Capture the cell that displays the provided text and extract its [X, Y] central coordinate. 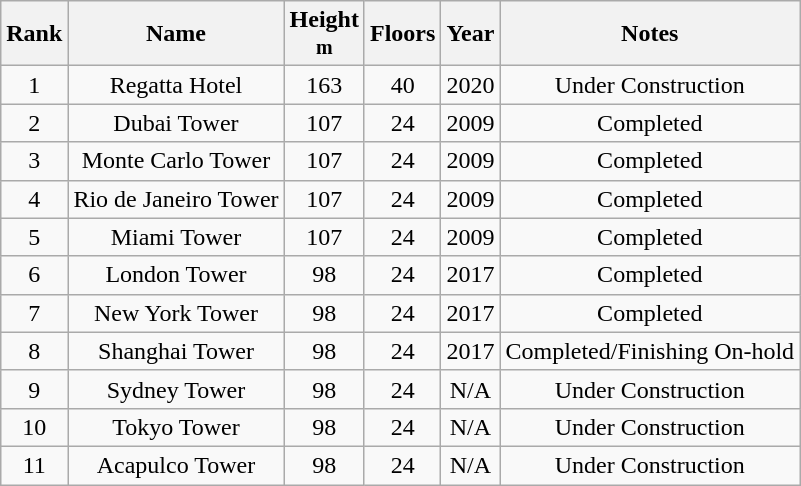
7 [34, 313]
5 [34, 237]
10 [34, 427]
Year [470, 34]
Monte Carlo Tower [176, 161]
11 [34, 465]
Floors [402, 34]
6 [34, 275]
2 [34, 123]
Sydney Tower [176, 389]
Regatta Hotel [176, 85]
Completed/Finishing On-hold [650, 351]
4 [34, 199]
London Tower [176, 275]
Notes [650, 34]
Tokyo Tower [176, 427]
163 [324, 85]
3 [34, 161]
40 [402, 85]
9 [34, 389]
Rio de Janeiro Tower [176, 199]
New York Tower [176, 313]
8 [34, 351]
2020 [470, 85]
Acapulco Tower [176, 465]
Dubai Tower [176, 123]
Shanghai Tower [176, 351]
Name [176, 34]
Heightm [324, 34]
Rank [34, 34]
1 [34, 85]
Miami Tower [176, 237]
